Provide the [x, y] coordinate of the cell's center where the given text is located.  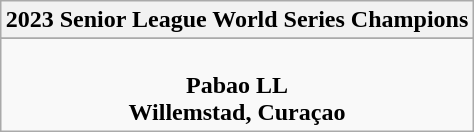
Pabao LL Willemstad, Curaçao [237, 85]
2023 Senior League World Series Champions [237, 20]
